Detect which cell encompasses the target text, then output its (X, Y) center coordinate. 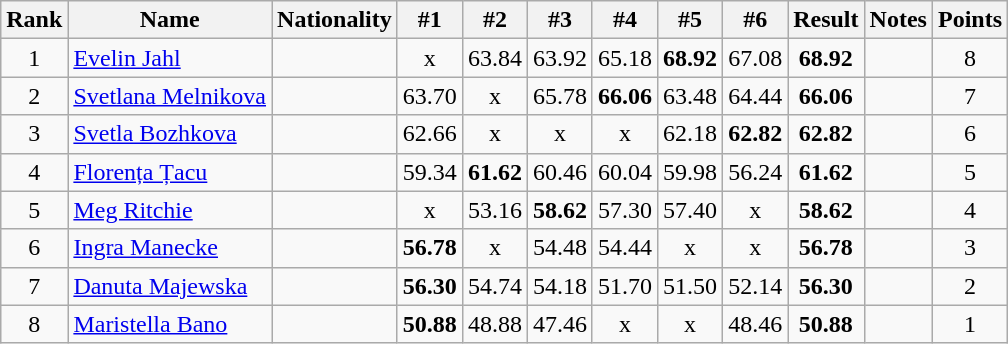
#4 (624, 20)
57.40 (690, 210)
Danuta Majewska (170, 286)
#5 (690, 20)
#1 (430, 20)
54.48 (560, 248)
54.18 (560, 286)
67.08 (756, 58)
62.66 (430, 134)
65.78 (560, 96)
Result (826, 20)
65.18 (624, 58)
52.14 (756, 286)
Name (170, 20)
48.46 (756, 324)
47.46 (560, 324)
60.04 (624, 172)
63.48 (690, 96)
53.16 (494, 210)
Points (970, 20)
Florența Țacu (170, 172)
Ingra Manecke (170, 248)
60.46 (560, 172)
51.70 (624, 286)
63.70 (430, 96)
#3 (560, 20)
54.74 (494, 286)
57.30 (624, 210)
Meg Ritchie (170, 210)
56.24 (756, 172)
#6 (756, 20)
48.88 (494, 324)
63.92 (560, 58)
59.34 (430, 172)
51.50 (690, 286)
64.44 (756, 96)
Nationality (335, 20)
Notes (898, 20)
54.44 (624, 248)
63.84 (494, 58)
Rank (34, 20)
Svetla Bozhkova (170, 134)
Svetlana Melnikova (170, 96)
Maristella Bano (170, 324)
#2 (494, 20)
59.98 (690, 172)
Evelin Jahl (170, 58)
62.18 (690, 134)
